Return [X, Y] of the center of cell containing provided text 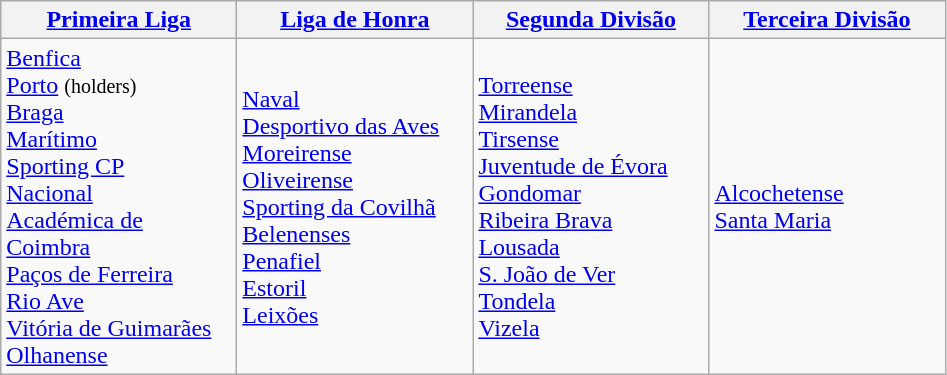
Primeira Liga [119, 20]
BenficaPorto (holders)BragaMarítimoSporting CPNacionalAcadémica de CoimbraPaços de FerreiraRio AveVitória de GuimarãesOlhanense [119, 206]
Segunda Divisão [591, 20]
TorreenseMirandelaTirsenseJuventude de ÉvoraGondomarRibeira BravaLousadaS. João de VerTondelaVizela [591, 206]
AlcochetenseSanta Maria [827, 206]
Terceira Divisão [827, 20]
NavalDesportivo das AvesMoreirenseOliveirenseSporting da CovilhãBelenensesPenafielEstorilLeixões [355, 206]
Liga de Honra [355, 20]
